For the text-containing cell, return its midpoint in (x, y) coordinate format. 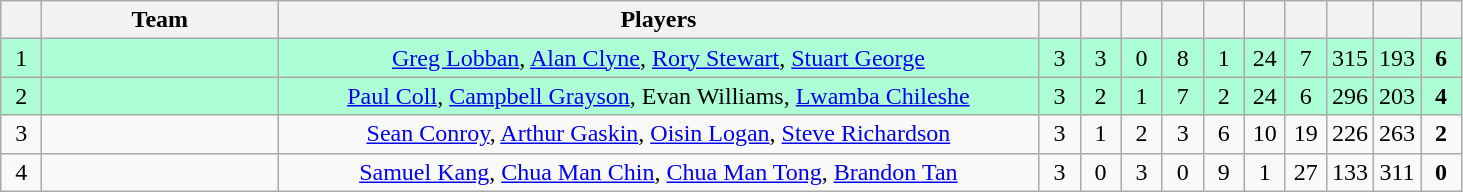
Paul Coll, Campbell Grayson, Evan Williams, Lwamba Chileshe (658, 96)
8 (1182, 58)
10 (1264, 134)
193 (1396, 58)
19 (1306, 134)
Samuel Kang, Chua Man Chin, Chua Man Tong, Brandon Tan (658, 172)
311 (1396, 172)
203 (1396, 96)
296 (1350, 96)
Team (160, 20)
315 (1350, 58)
Players (658, 20)
263 (1396, 134)
9 (1224, 172)
27 (1306, 172)
Greg Lobban, Alan Clyne, Rory Stewart, Stuart George (658, 58)
Sean Conroy, Arthur Gaskin, Oisin Logan, Steve Richardson (658, 134)
226 (1350, 134)
133 (1350, 172)
